Return the (X, Y) coordinate for the center point of the cell that contains the specified text.  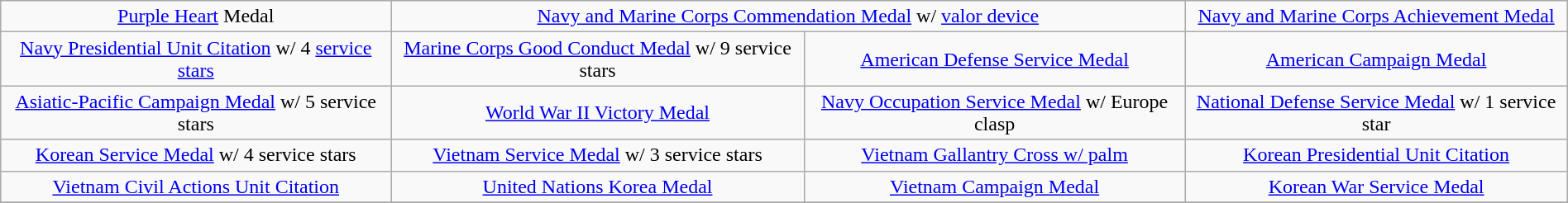
Navy and Marine Corps Commendation Medal w/ valor device (788, 17)
Purple Heart Medal (196, 17)
Vietnam Service Medal w/ 3 service stars (598, 155)
Asiatic-Pacific Campaign Medal w/ 5 service stars (196, 112)
Marine Corps Good Conduct Medal w/ 9 service stars (598, 59)
American Defense Service Medal (994, 59)
Vietnam Gallantry Cross w/ palm (994, 155)
World War II Victory Medal (598, 112)
Korean Presidential Unit Citation (1376, 155)
Navy Presidential Unit Citation w/ 4 service stars (196, 59)
United Nations Korea Medal (598, 186)
Navy Occupation Service Medal w/ Europe clasp (994, 112)
National Defense Service Medal w/ 1 service star (1376, 112)
Vietnam Civil Actions Unit Citation (196, 186)
American Campaign Medal (1376, 59)
Korean War Service Medal (1376, 186)
Korean Service Medal w/ 4 service stars (196, 155)
Vietnam Campaign Medal (994, 186)
Navy and Marine Corps Achievement Medal (1376, 17)
